Find where the given text appears and provide that cell's center as (x, y) coordinate. 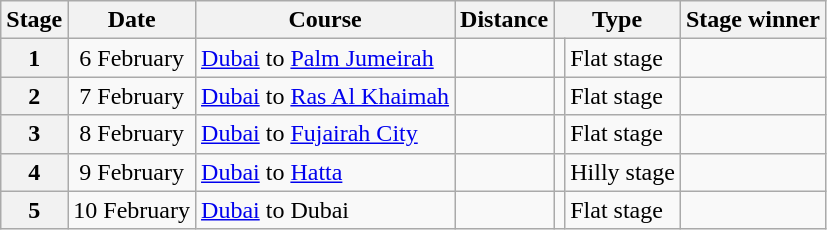
Dubai to Ras Al Khaimah (326, 96)
Distance (504, 20)
Dubai to Dubai (326, 210)
8 February (132, 134)
7 February (132, 96)
Hilly stage (623, 172)
3 (34, 134)
Dubai to Hatta (326, 172)
Stage (34, 20)
Course (326, 20)
2 (34, 96)
4 (34, 172)
9 February (132, 172)
Dubai to Fujairah City (326, 134)
Date (132, 20)
Type (618, 20)
6 February (132, 58)
1 (34, 58)
10 February (132, 210)
Stage winner (752, 20)
5 (34, 210)
Dubai to Palm Jumeirah (326, 58)
